Extract the (X, Y) coordinate from the center of the cell holding the provided text.  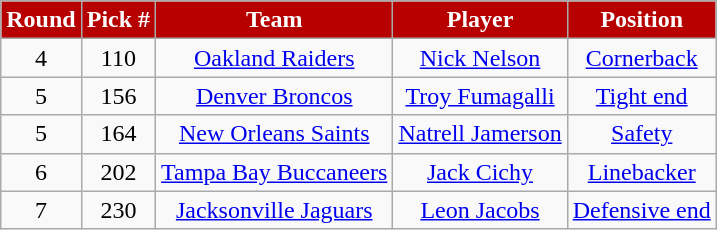
Safety (642, 134)
Troy Fumagalli (480, 96)
Tight end (642, 96)
6 (41, 172)
Leon Jacobs (480, 210)
Defensive end (642, 210)
Jack Cichy (480, 172)
Jacksonville Jaguars (274, 210)
Denver Broncos (274, 96)
110 (118, 58)
4 (41, 58)
Tampa Bay Buccaneers (274, 172)
Team (274, 20)
Cornerback (642, 58)
Position (642, 20)
156 (118, 96)
164 (118, 134)
Natrell Jamerson (480, 134)
New Orleans Saints (274, 134)
Player (480, 20)
Round (41, 20)
Nick Nelson (480, 58)
7 (41, 210)
Linebacker (642, 172)
Oakland Raiders (274, 58)
202 (118, 172)
Pick # (118, 20)
230 (118, 210)
